Scan for the cell matching the given text and deliver its (x, y) coordinate at center. 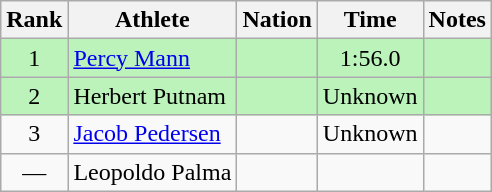
Time (370, 20)
1:56.0 (370, 58)
Athlete (152, 20)
Percy Mann (152, 58)
Rank (34, 20)
Nation (277, 20)
3 (34, 134)
Jacob Pedersen (152, 134)
Notes (457, 20)
2 (34, 96)
Leopoldo Palma (152, 172)
1 (34, 58)
Herbert Putnam (152, 96)
— (34, 172)
